Return the [x, y] coordinate for the center point of the cell that contains the specified text.  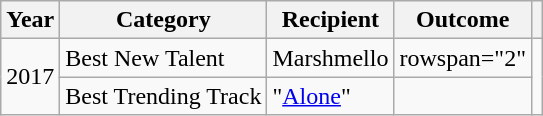
Year [30, 20]
"Alone" [330, 96]
Category [164, 20]
Best New Talent [164, 58]
Marshmello [330, 58]
Best Trending Track [164, 96]
rowspan="2" [463, 58]
Outcome [463, 20]
Recipient [330, 20]
2017 [30, 77]
